Provide the (X, Y) coordinate of the cell's center where the given text is located.  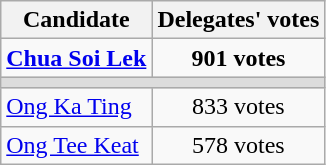
Delegates' votes (238, 20)
Ong Ka Ting (76, 107)
Candidate (76, 20)
833 votes (238, 107)
Chua Soi Lek (76, 58)
Ong Tee Keat (76, 145)
901 votes (238, 58)
578 votes (238, 145)
